Pinpoint the cell where the given text exists, returning its [x, y] midpoint coordinate. 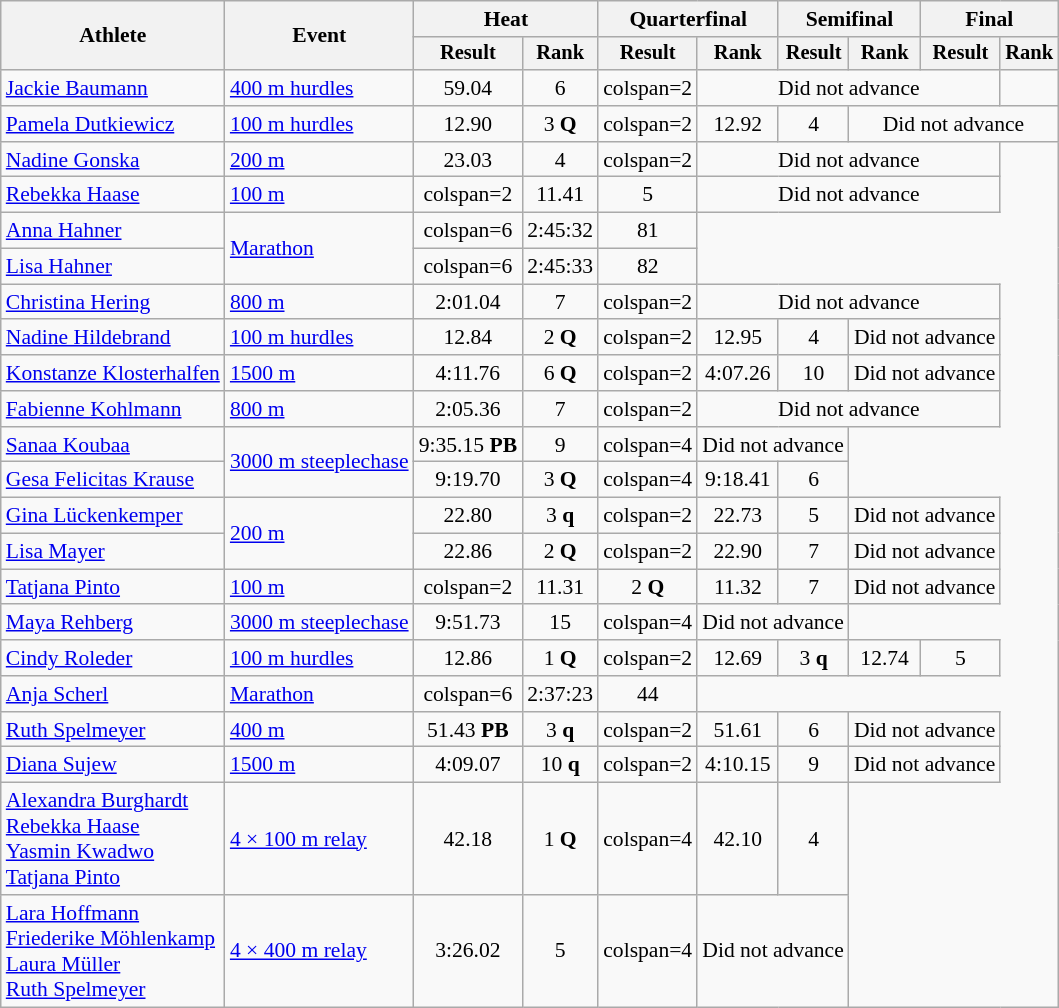
Rebekka Haase [113, 195]
Ruth Spelmeyer [113, 730]
3:26.02 [468, 951]
Gina Lückenkemper [113, 516]
12.84 [468, 338]
9:51.73 [468, 623]
Lisa Mayer [113, 552]
Fabienne Kohlmann [113, 409]
Anja Scherl [113, 694]
Maya Rehberg [113, 623]
23.03 [468, 160]
Event [320, 36]
6 Q [560, 373]
82 [648, 267]
Nadine Gonska [113, 160]
59.04 [468, 88]
Christina Hering [113, 302]
22.80 [468, 516]
81 [648, 231]
2:45:32 [560, 231]
44 [648, 694]
9:19.70 [468, 480]
Cindy Roleder [113, 658]
Heat [506, 19]
Gesa Felicitas Krause [113, 480]
Final [989, 19]
Tatjana Pinto [113, 587]
9:35.15 PB [468, 445]
15 [560, 623]
11.31 [560, 587]
10 q [560, 765]
4 × 100 m relay [320, 839]
Alexandra BurghardtRebekka HaaseYasmin KwadwoTatjana Pinto [113, 839]
51.43 PB [468, 730]
10 [813, 373]
4:11.76 [468, 373]
4:09.07 [468, 765]
Konstanze Klosterhalfen [113, 373]
Diana Sujew [113, 765]
400 m [320, 730]
2:37:23 [560, 694]
2:45:33 [560, 267]
2:01.04 [468, 302]
Pamela Dutkiewicz [113, 124]
42.18 [468, 839]
Athlete [113, 36]
Nadine Hildebrand [113, 338]
22.90 [738, 552]
12.86 [468, 658]
Sanaa Koubaa [113, 445]
22.86 [468, 552]
12.92 [738, 124]
4:07.26 [738, 373]
Lara HoffmannFriederike MöhlenkampLaura MüllerRuth Spelmeyer [113, 951]
12.69 [738, 658]
2:05.36 [468, 409]
4 × 400 m relay [320, 951]
9:18.41 [738, 480]
12.95 [738, 338]
Lisa Hahner [113, 267]
Semifinal [849, 19]
12.90 [468, 124]
Anna Hahner [113, 231]
Jackie Baumann [113, 88]
Quarterfinal [688, 19]
11.32 [738, 587]
4:10.15 [738, 765]
12.74 [885, 658]
400 m hurdles [320, 88]
11.41 [560, 195]
42.10 [738, 839]
51.61 [738, 730]
22.73 [738, 516]
